Extract the [x, y] coordinate from the center of the cell holding the provided text.  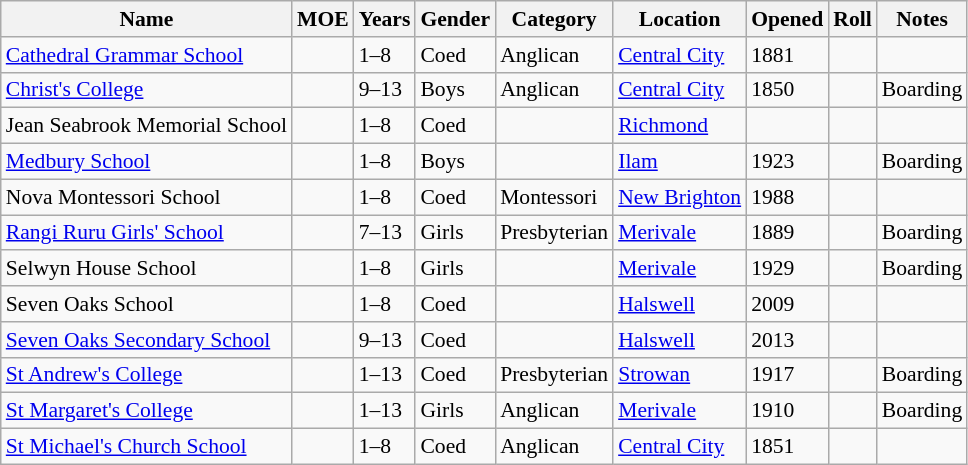
St Andrew's College [146, 375]
1851 [787, 447]
1917 [787, 375]
2009 [787, 304]
Category [554, 19]
1889 [787, 233]
1850 [787, 90]
Roll [852, 19]
7–13 [385, 233]
Seven Oaks School [146, 304]
Name [146, 19]
Rangi Ruru Girls' School [146, 233]
New Brighton [680, 197]
1988 [787, 197]
Jean Seabrook Memorial School [146, 126]
1923 [787, 162]
Notes [922, 19]
St Margaret's College [146, 411]
St Michael's Church School [146, 447]
2013 [787, 340]
Ilam [680, 162]
Nova Montessori School [146, 197]
Richmond [680, 126]
Strowan [680, 375]
Cathedral Grammar School [146, 55]
Years [385, 19]
1910 [787, 411]
Montessori [554, 197]
Christ's College [146, 90]
Seven Oaks Secondary School [146, 340]
Medbury School [146, 162]
Location [680, 19]
1929 [787, 269]
Gender [455, 19]
MOE [323, 19]
Selwyn House School [146, 269]
Opened [787, 19]
1881 [787, 55]
